Find where the given text appears and provide that cell's center as (x, y) coordinate. 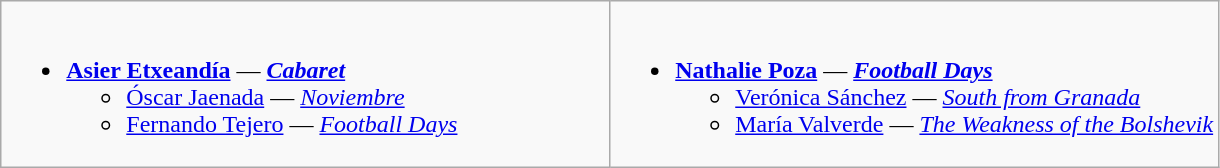
Asier Etxeandía — CabaretÓscar Jaenada — NoviembreFernando Tejero — Football Days (306, 84)
Nathalie Poza — Football DaysVerónica Sánchez — South from GranadaMaría Valverde — The Weakness of the Bolshevik (914, 84)
